Search for the cell housing the specified text and yield its [x, y] center coordinate. 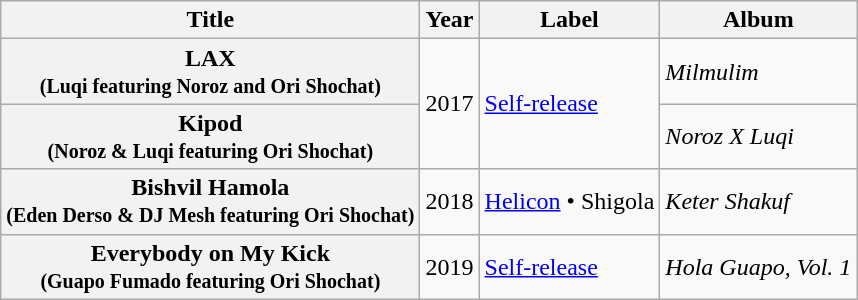
Milmulim [758, 72]
Kipod(Noroz & Luqi featuring Ori Shochat) [210, 136]
Helicon • Shigola [570, 202]
2017 [450, 104]
Label [570, 20]
2019 [450, 266]
2018 [450, 202]
Album [758, 20]
Noroz X Luqi [758, 136]
Hola Guapo, Vol. 1 [758, 266]
Title [210, 20]
Bishvil Hamola(Eden Derso & DJ Mesh featuring Ori Shochat) [210, 202]
LAX(Luqi featuring Noroz and Ori Shochat) [210, 72]
Everybody on My Kick(Guapo Fumado featuring Ori Shochat) [210, 266]
Keter Shakuf [758, 202]
Year [450, 20]
